Pinpoint the cell where the given text exists, returning its [X, Y] midpoint coordinate. 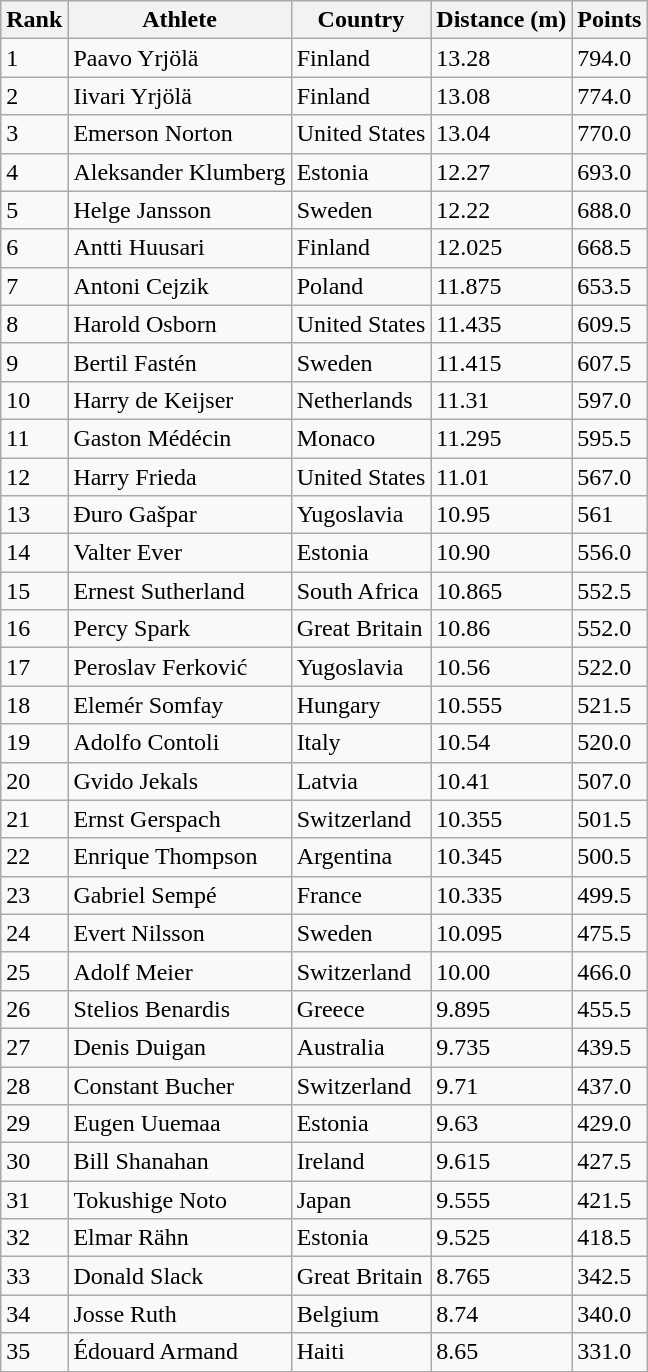
Ireland [361, 1162]
9.525 [502, 1238]
693.0 [610, 172]
Harold Osborn [180, 324]
35 [34, 1352]
427.5 [610, 1162]
607.5 [610, 362]
8.765 [502, 1276]
609.5 [610, 324]
437.0 [610, 1085]
Athlete [180, 20]
522.0 [610, 667]
6 [34, 248]
Gvido Jekals [180, 781]
521.5 [610, 705]
20 [34, 781]
770.0 [610, 134]
Hungary [361, 705]
Australia [361, 1047]
439.5 [610, 1047]
Eugen Uuemaa [180, 1124]
9.735 [502, 1047]
8.74 [502, 1314]
Denis Duigan [180, 1047]
Adolfo Contoli [180, 743]
34 [34, 1314]
22 [34, 857]
Donald Slack [180, 1276]
11.31 [502, 400]
552.0 [610, 629]
10.355 [502, 819]
18 [34, 705]
Elemér Somfay [180, 705]
10.00 [502, 971]
27 [34, 1047]
10.54 [502, 743]
Adolf Meier [180, 971]
12.27 [502, 172]
475.5 [610, 933]
Josse Ruth [180, 1314]
21 [34, 819]
2 [34, 96]
14 [34, 553]
774.0 [610, 96]
Édouard Armand [180, 1352]
4 [34, 172]
Antoni Cejzik [180, 286]
Tokushige Noto [180, 1200]
501.5 [610, 819]
Points [610, 20]
10.335 [502, 895]
16 [34, 629]
9.71 [502, 1085]
Distance (m) [502, 20]
567.0 [610, 477]
25 [34, 971]
12.22 [502, 210]
10.56 [502, 667]
10.555 [502, 705]
12 [34, 477]
Aleksander Klumberg [180, 172]
Peroslav Ferković [180, 667]
15 [34, 591]
Harry de Keijser [180, 400]
455.5 [610, 1009]
Netherlands [361, 400]
31 [34, 1200]
552.5 [610, 591]
Bertil Fastén [180, 362]
9.555 [502, 1200]
466.0 [610, 971]
Bill Shanahan [180, 1162]
Argentina [361, 857]
Belgium [361, 1314]
Antti Huusari [180, 248]
13.04 [502, 134]
Iivari Yrjölä [180, 96]
10.86 [502, 629]
17 [34, 667]
421.5 [610, 1200]
10.345 [502, 857]
561 [610, 515]
Rank [34, 20]
Percy Spark [180, 629]
28 [34, 1085]
556.0 [610, 553]
11.295 [502, 438]
Constant Bucher [180, 1085]
Greece [361, 1009]
Japan [361, 1200]
Emerson Norton [180, 134]
688.0 [610, 210]
France [361, 895]
595.5 [610, 438]
Ernst Gerspach [180, 819]
Harry Frieda [180, 477]
Country [361, 20]
8 [34, 324]
Enrique Thompson [180, 857]
32 [34, 1238]
Stelios Benardis [180, 1009]
418.5 [610, 1238]
597.0 [610, 400]
500.5 [610, 857]
Poland [361, 286]
Haiti [361, 1352]
South Africa [361, 591]
10 [34, 400]
9.895 [502, 1009]
520.0 [610, 743]
10.095 [502, 933]
340.0 [610, 1314]
11.415 [502, 362]
1 [34, 58]
11.875 [502, 286]
5 [34, 210]
429.0 [610, 1124]
33 [34, 1276]
29 [34, 1124]
Ðuro Gašpar [180, 515]
Italy [361, 743]
Gabriel Sempé [180, 895]
30 [34, 1162]
3 [34, 134]
8.65 [502, 1352]
331.0 [610, 1352]
11.435 [502, 324]
507.0 [610, 781]
9.63 [502, 1124]
11 [34, 438]
7 [34, 286]
Valter Ever [180, 553]
9.615 [502, 1162]
19 [34, 743]
10.90 [502, 553]
Ernest Sutherland [180, 591]
Gaston Médécin [180, 438]
Elmar Rähn [180, 1238]
794.0 [610, 58]
Evert Nilsson [180, 933]
653.5 [610, 286]
668.5 [610, 248]
10.41 [502, 781]
13.08 [502, 96]
13.28 [502, 58]
24 [34, 933]
342.5 [610, 1276]
26 [34, 1009]
10.865 [502, 591]
10.95 [502, 515]
Paavo Yrjölä [180, 58]
499.5 [610, 895]
Latvia [361, 781]
9 [34, 362]
Monaco [361, 438]
Helge Jansson [180, 210]
13 [34, 515]
23 [34, 895]
12.025 [502, 248]
11.01 [502, 477]
